Search for the cell housing the specified text and yield its [x, y] center coordinate. 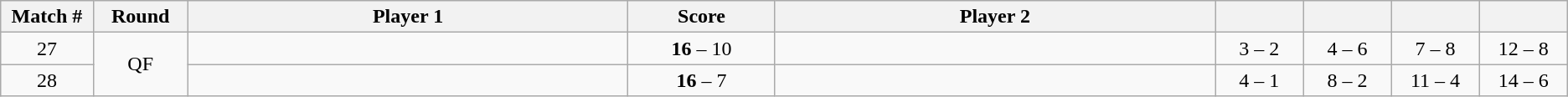
Round [141, 17]
11 – 4 [1436, 80]
7 – 8 [1436, 48]
4 – 1 [1260, 80]
16 – 7 [702, 80]
3 – 2 [1260, 48]
14 – 6 [1523, 80]
Player 2 [995, 17]
27 [47, 48]
Player 1 [408, 17]
Score [702, 17]
QF [141, 64]
28 [47, 80]
4 – 6 [1347, 48]
8 – 2 [1347, 80]
16 – 10 [702, 48]
Match # [47, 17]
12 – 8 [1523, 48]
